Output the [x, y] coordinate of the center of the cell containing the given text.  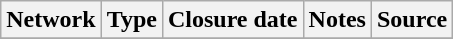
Type [132, 20]
Network [51, 20]
Closure date [232, 20]
Source [412, 20]
Notes [337, 20]
